For the text-containing cell, return its midpoint in (X, Y) coordinate format. 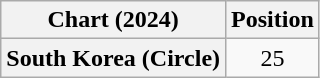
Position (273, 20)
25 (273, 58)
Chart (2024) (114, 20)
South Korea (Circle) (114, 58)
